Locate the cell with the specified text and output its (x, y) center coordinate. 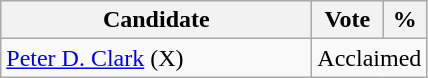
Acclaimed (370, 58)
Vote (348, 20)
Candidate (156, 20)
% (405, 20)
Peter D. Clark (X) (156, 58)
